Pinpoint the cell where the given text exists, returning its [x, y] midpoint coordinate. 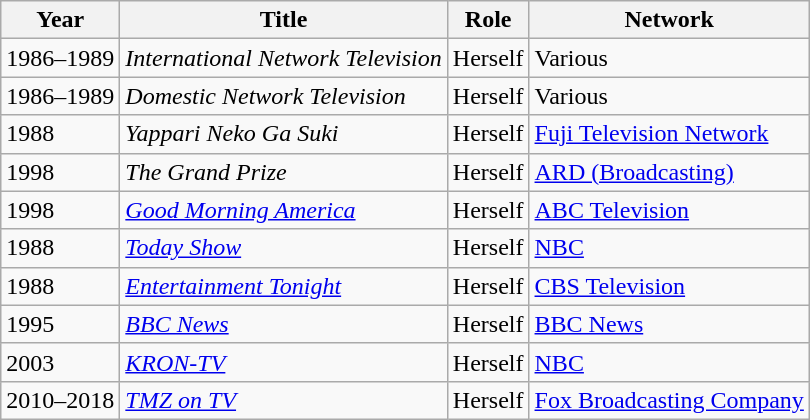
KRON-TV [284, 362]
Today Show [284, 248]
Fox Broadcasting Company [669, 400]
Title [284, 20]
TMZ on TV [284, 400]
1995 [60, 324]
ABC Television [669, 210]
Good Morning America [284, 210]
Yappari Neko Ga Suki [284, 134]
2003 [60, 362]
2010–2018 [60, 400]
Year [60, 20]
CBS Television [669, 286]
Network [669, 20]
Entertainment Tonight [284, 286]
Domestic Network Television [284, 96]
Fuji Television Network [669, 134]
Role [488, 20]
The Grand Prize [284, 172]
ARD (Broadcasting) [669, 172]
International Network Television [284, 58]
